From the cell containing the given text, extract its center point as (X, Y) coordinate. 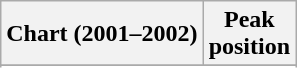
Chart (2001–2002) (102, 34)
Peakposition (249, 34)
